Return (x, y) of the center of cell containing provided text 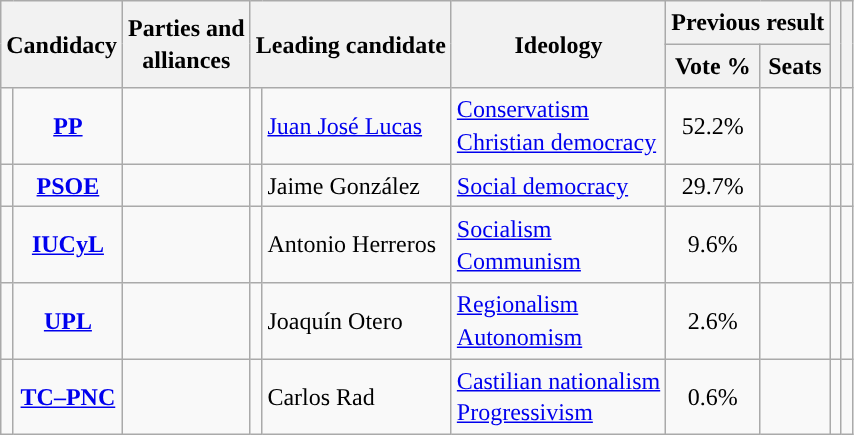
0.6% (713, 397)
Castilian nationalismProgressivism (558, 397)
Candidacy (62, 44)
Ideology (558, 44)
2.6% (713, 321)
ConservatismChristian democracy (558, 126)
Jaime González (356, 186)
9.6% (713, 245)
Leading candidate (350, 44)
Parties andalliances (187, 44)
TC–PNC (68, 397)
PSOE (68, 186)
Seats (795, 66)
RegionalismAutonomism (558, 321)
Juan José Lucas (356, 126)
Social democracy (558, 186)
IUCyL (68, 245)
29.7% (713, 186)
Antonio Herreros (356, 245)
UPL (68, 321)
52.2% (713, 126)
SocialismCommunism (558, 245)
Previous result (748, 22)
Vote % (713, 66)
Joaquín Otero (356, 321)
Carlos Rad (356, 397)
PP (68, 126)
